Scan for the cell matching the given text and deliver its (x, y) coordinate at center. 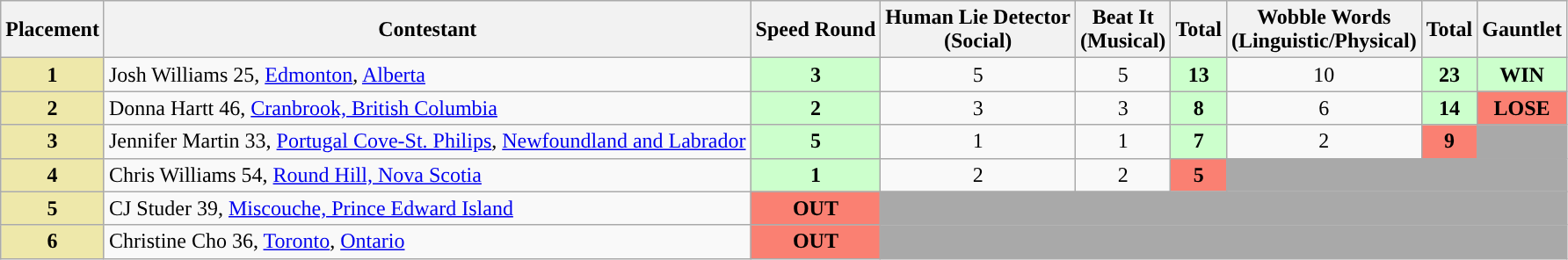
14 (1449, 108)
Chris Williams 54, Round Hill, Nova Scotia (427, 175)
Speed Round (816, 30)
7 (1199, 141)
13 (1199, 75)
Donna Hartt 46, Cranbrook, British Columbia (427, 108)
CJ Studer 39, Miscouche, Prince Edward Island (427, 208)
9 (1449, 141)
WIN (1522, 75)
Christine Cho 36, Toronto, Ontario (427, 242)
8 (1199, 108)
4 (53, 175)
Beat It(Musical) (1123, 30)
Contestant (427, 30)
Gauntlet (1522, 30)
Josh Williams 25, Edmonton, Alberta (427, 75)
Wobble Words(Linguistic/Physical) (1324, 30)
Placement (53, 30)
LOSE (1522, 108)
10 (1324, 75)
Human Lie Detector(Social) (978, 30)
Jennifer Martin 33, Portugal Cove-St. Philips, Newfoundland and Labrador (427, 141)
23 (1449, 75)
